Determine the [x, y] coordinate at the center of the cell enclosing the given text.  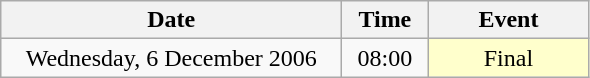
Time [385, 20]
08:00 [385, 58]
Event [508, 20]
Wednesday, 6 December 2006 [172, 58]
Final [508, 58]
Date [172, 20]
